Find where the given text appears and provide that cell's center as (x, y) coordinate. 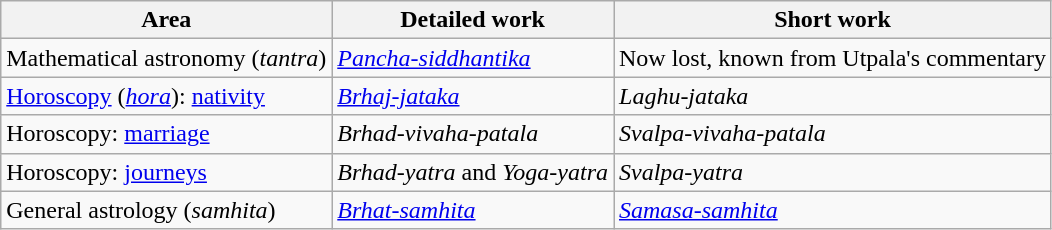
Laghu-jataka (833, 96)
Pancha-siddhantika (473, 58)
General astrology (samhita) (166, 210)
Horoscopy: marriage (166, 134)
Horoscopy (hora): nativity (166, 96)
Brhad-vivaha-patala (473, 134)
Brhat-samhita (473, 210)
Horoscopy: journeys (166, 172)
Short work (833, 20)
Brhad-yatra and Yoga-yatra (473, 172)
Detailed work (473, 20)
Brhaj-jataka (473, 96)
Samasa-samhita (833, 210)
Area (166, 20)
Now lost, known from Utpala's commentary (833, 58)
Mathematical astronomy (tantra) (166, 58)
Svalpa-yatra (833, 172)
Svalpa-vivaha-patala (833, 134)
